Scan for the cell matching the given text and deliver its [x, y] coordinate at center. 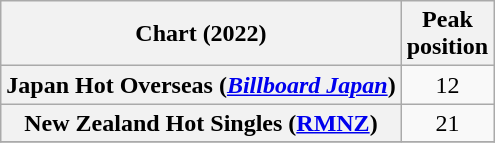
New Zealand Hot Singles (RMNZ) [201, 123]
Peakposition [447, 34]
Japan Hot Overseas (Billboard Japan) [201, 85]
21 [447, 123]
12 [447, 85]
Chart (2022) [201, 34]
